Provide the [X, Y] coordinate of the cell's center where the given text is located.  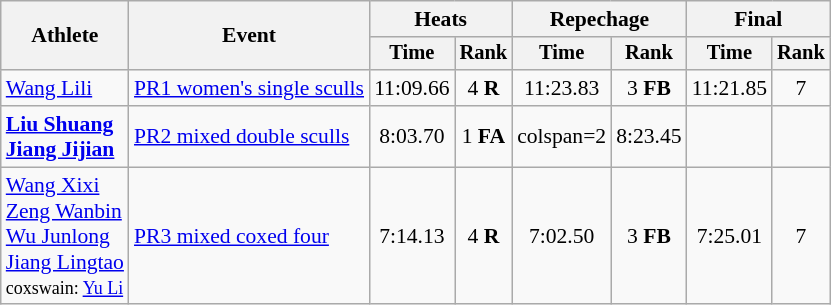
Liu ShuangJiang Jijian [65, 136]
PR3 mixed coxed four [249, 236]
11:09.66 [412, 88]
Athlete [65, 36]
PR2 mixed double sculls [249, 136]
8:03.70 [412, 136]
7:14.13 [412, 236]
1 FA [484, 136]
Wang XixiZeng WanbinWu JunlongJiang Lingtaocoxswain: Yu Li [65, 236]
11:23.83 [562, 88]
7:25.01 [730, 236]
colspan=2 [562, 136]
Event [249, 36]
Heats [440, 19]
PR1 women's single sculls [249, 88]
8:23.45 [648, 136]
11:21.85 [730, 88]
Wang Lili [65, 88]
Repechage [600, 19]
7:02.50 [562, 236]
Final [758, 19]
